For the text-containing cell, return its midpoint in (x, y) coordinate format. 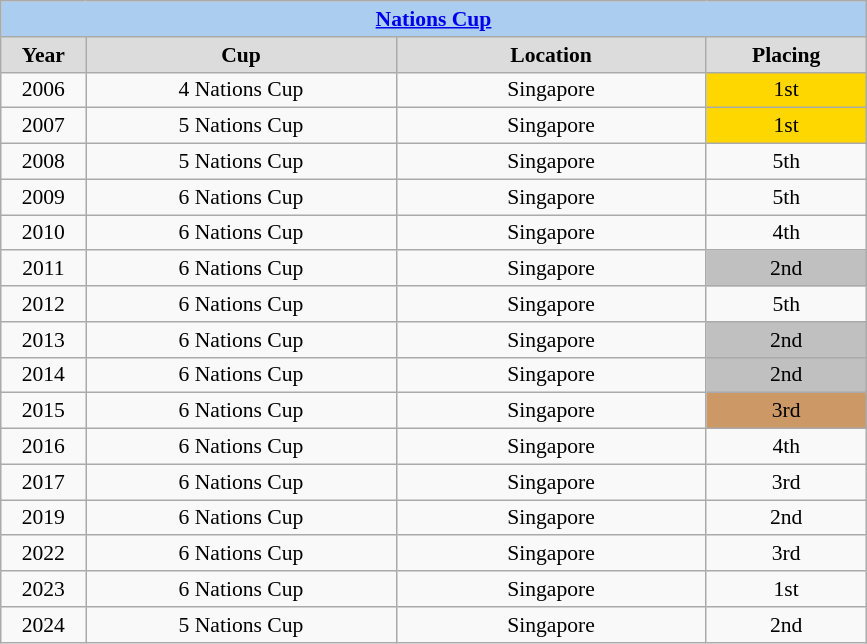
2011 (44, 269)
2009 (44, 197)
2012 (44, 304)
Placing (786, 55)
4 Nations Cup (241, 90)
2019 (44, 518)
2008 (44, 162)
2015 (44, 411)
Cup (241, 55)
2023 (44, 589)
Nations Cup (434, 19)
Location (551, 55)
2013 (44, 340)
2014 (44, 375)
2022 (44, 554)
2010 (44, 233)
2007 (44, 126)
2006 (44, 90)
Year (44, 55)
2024 (44, 625)
2017 (44, 482)
2016 (44, 447)
